Output the (x, y) coordinate of the center of the cell containing the given text.  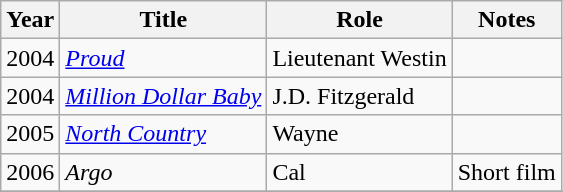
Cal (360, 172)
Million Dollar Baby (164, 96)
Lieutenant Westin (360, 58)
2006 (30, 172)
Proud (164, 58)
2005 (30, 134)
Title (164, 20)
North Country (164, 134)
Argo (164, 172)
J.D. Fitzgerald (360, 96)
Wayne (360, 134)
Role (360, 20)
Notes (506, 20)
Short film (506, 172)
Year (30, 20)
